Provide the [x, y] coordinate of the cell's center where the given text is located.  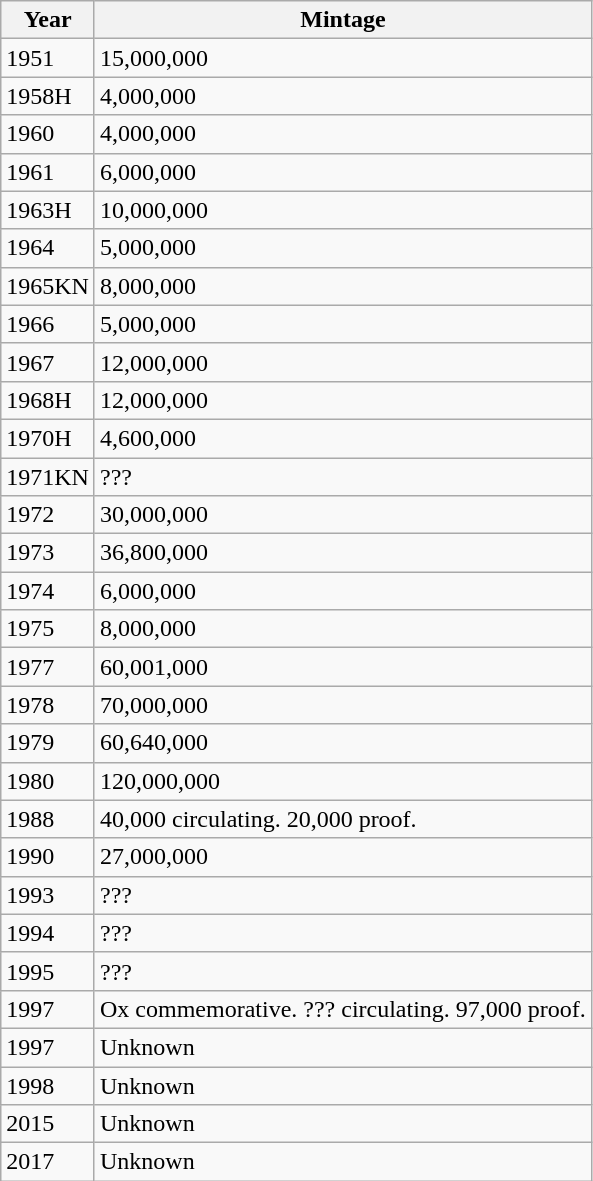
1975 [48, 629]
60,640,000 [342, 743]
1967 [48, 362]
1977 [48, 667]
1995 [48, 971]
1974 [48, 591]
1978 [48, 705]
Year [48, 20]
1973 [48, 553]
1968H [48, 400]
60,001,000 [342, 667]
1970H [48, 438]
1972 [48, 515]
1980 [48, 781]
1998 [48, 1085]
1979 [48, 743]
1963H [48, 210]
1994 [48, 933]
15,000,000 [342, 58]
70,000,000 [342, 705]
27,000,000 [342, 857]
4,600,000 [342, 438]
10,000,000 [342, 210]
1988 [48, 819]
1961 [48, 172]
1990 [48, 857]
36,800,000 [342, 553]
1965KN [48, 286]
1960 [48, 134]
1993 [48, 895]
2015 [48, 1124]
Mintage [342, 20]
30,000,000 [342, 515]
1971KN [48, 477]
1951 [48, 58]
40,000 circulating. 20,000 proof. [342, 819]
1966 [48, 324]
2017 [48, 1162]
1964 [48, 248]
1958H [48, 96]
Ox commemorative. ??? circulating. 97,000 proof. [342, 1009]
120,000,000 [342, 781]
